Return the (X, Y) coordinate for the center point of the cell that contains the specified text.  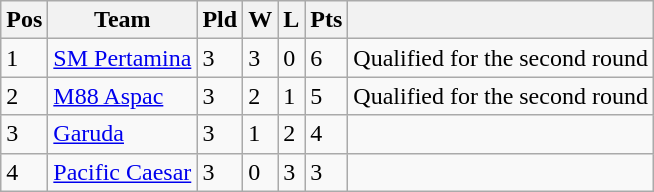
L (292, 20)
Pos (24, 20)
Pacific Caesar (122, 172)
Pts (326, 20)
W (260, 20)
SM Pertamina (122, 58)
M88 Aspac (122, 96)
Garuda (122, 134)
Pld (220, 20)
6 (326, 58)
Team (122, 20)
5 (326, 96)
